Identify which cell holds the provided text, then report its [X, Y] central coordinate. 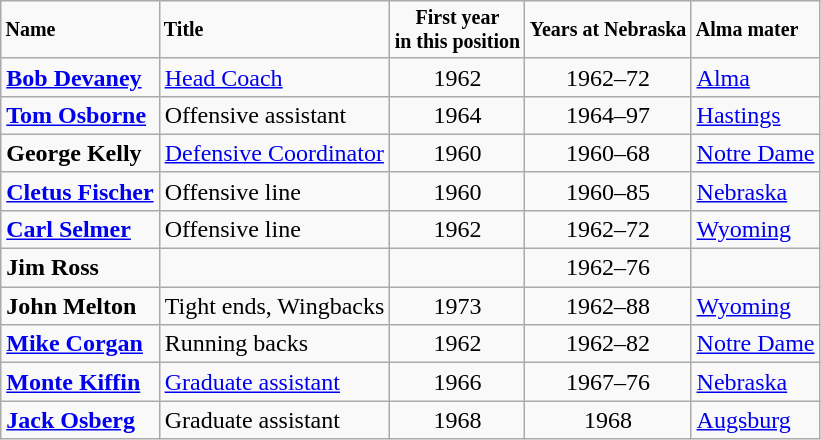
Alma [756, 77]
1962–88 [608, 306]
First yearin this position [458, 30]
1960–85 [608, 191]
Hastings [756, 115]
Defensive Coordinator [274, 153]
1962–82 [608, 344]
John Melton [80, 306]
1960–68 [608, 153]
Head Coach [274, 77]
1966 [458, 382]
Carl Selmer [80, 229]
1964 [458, 115]
Years at Nebraska [608, 30]
Title [274, 30]
Cletus Fischer [80, 191]
Augsburg [756, 420]
Monte Kiffin [80, 382]
Alma mater [756, 30]
Running backs [274, 344]
George Kelly [80, 153]
Name [80, 30]
Jim Ross [80, 268]
1967–76 [608, 382]
Tight ends, Wingbacks [274, 306]
1973 [458, 306]
1964–97 [608, 115]
Jack Osberg [80, 420]
1962–76 [608, 268]
Tom Osborne [80, 115]
Offensive assistant [274, 115]
Bob Devaney [80, 77]
Mike Corgan [80, 344]
